Extract the [X, Y] coordinate from the center of the cell holding the provided text.  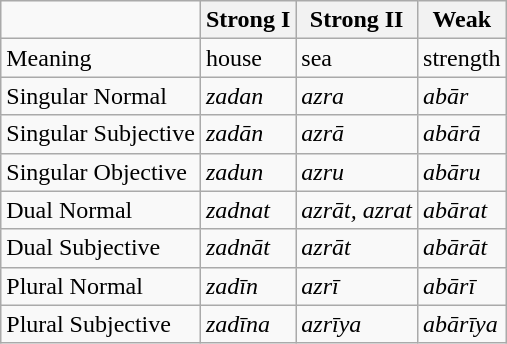
azrāt, azrat [357, 210]
zadnāt [248, 248]
zadun [248, 172]
zadān [248, 134]
Weak [462, 20]
azru [357, 172]
abār [462, 96]
abārat [462, 210]
Singular Subjective [101, 134]
zadnat [248, 210]
sea [357, 58]
abārāt [462, 248]
azra [357, 96]
abārīya [462, 324]
Singular Normal [101, 96]
azrāt [357, 248]
Strong II [357, 20]
Plural Normal [101, 286]
zadīn [248, 286]
zadan [248, 96]
azrī [357, 286]
Dual Subjective [101, 248]
azrā [357, 134]
Meaning [101, 58]
Plural Subjective [101, 324]
azrīya [357, 324]
zadīna [248, 324]
Strong I [248, 20]
strength [462, 58]
abārī [462, 286]
Dual Normal [101, 210]
house [248, 58]
abārā [462, 134]
Singular Objective [101, 172]
abāru [462, 172]
